Extract the [X, Y] coordinate from the center of the cell holding the provided text.  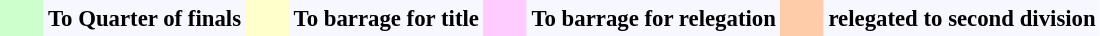
To Quarter of finals [145, 18]
relegated to second division [962, 18]
To barrage for title [386, 18]
To barrage for relegation [654, 18]
